Locate the cell with the specified text and output its [x, y] center coordinate. 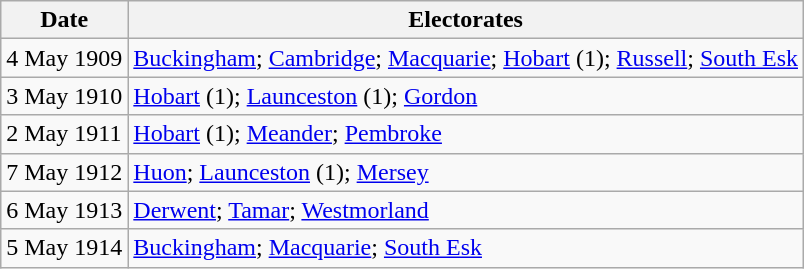
7 May 1912 [64, 172]
Hobart (1); Meander; Pembroke [466, 134]
5 May 1914 [64, 248]
Hobart (1); Launceston (1); Gordon [466, 96]
3 May 1910 [64, 96]
Buckingham; Macquarie; South Esk [466, 248]
4 May 1909 [64, 58]
Huon; Launceston (1); Mersey [466, 172]
Derwent; Tamar; Westmorland [466, 210]
Date [64, 20]
2 May 1911 [64, 134]
6 May 1913 [64, 210]
Electorates [466, 20]
Buckingham; Cambridge; Macquarie; Hobart (1); Russell; South Esk [466, 58]
